Extract the (X, Y) coordinate from the center of the cell holding the provided text.  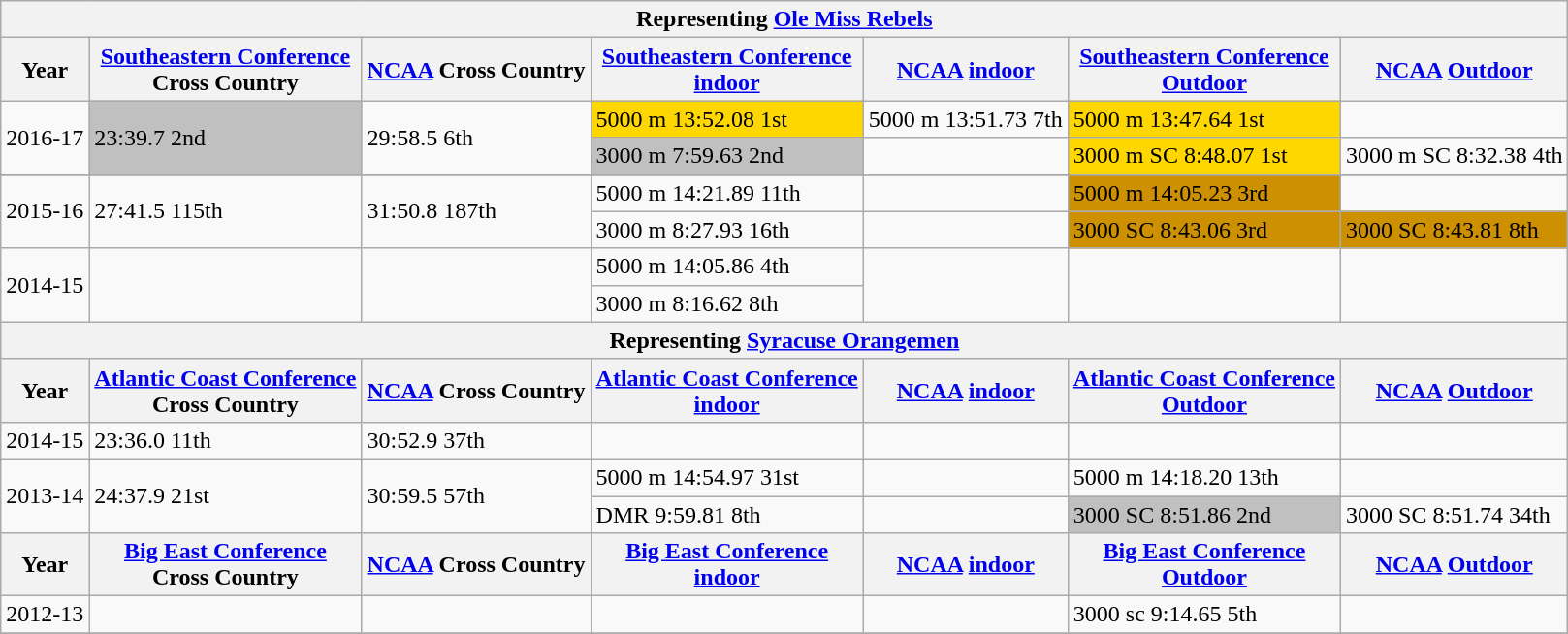
3000 m 7:59.63 2nd (727, 156)
Big East Conference indoor (727, 564)
Big East ConferenceOutdoor (1204, 564)
23:36.0 11th (225, 440)
2015-16 (45, 211)
Atlantic Coast ConferenceCross Country (225, 390)
2013-14 (45, 495)
3000 m 8:16.62 8th (727, 303)
3000 SC 8:43.81 8th (1455, 230)
23:39.7 2nd (225, 138)
Southeastern ConferenceCross Country (225, 70)
30:52.9 37th (476, 440)
5000 m 13:47.64 1st (1204, 119)
3000 SC 8:51.86 2nd (1204, 515)
5000 m 14:54.97 31st (727, 477)
Representing Syracuse Orangemen (784, 340)
5000 m 14:05.86 4th (727, 267)
3000 m 8:27.93 16th (727, 230)
30:59.5 57th (476, 495)
5000 m 14:18.20 13th (1204, 477)
31:50.8 187th (476, 211)
3000 SC 8:51.74 34th (1455, 515)
3000 m SC 8:32.38 4th (1455, 156)
Representing Ole Miss Rebels (784, 19)
5000 m 14:21.89 11th (727, 193)
27:41.5 115th (225, 211)
5000 m 14:05.23 3rd (1204, 193)
3000 m SC 8:48.07 1st (1204, 156)
2012-13 (45, 615)
5000 m 13:51.73 7th (966, 119)
Southeastern Conference indoor (727, 70)
2016-17 (45, 138)
Southeastern ConferenceOutdoor (1204, 70)
Big East ConferenceCross Country (225, 564)
3000 SC 8:43.06 3rd (1204, 230)
Atlantic Coast ConferenceOutdoor (1204, 390)
DMR 9:59.81 8th (727, 515)
3000 sc 9:14.65 5th (1204, 615)
29:58.5 6th (476, 138)
24:37.9 21st (225, 495)
5000 m 13:52.08 1st (727, 119)
Atlantic Coast Conference indoor (727, 390)
